Determine the [X, Y] coordinate at the center of the cell enclosing the given text.  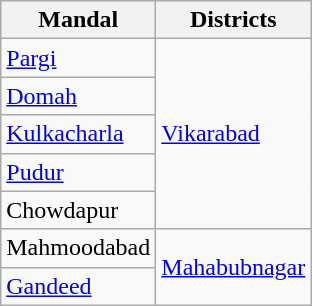
Pudur [78, 172]
Mahabubnagar [234, 267]
Gandeed [78, 286]
Districts [234, 20]
Chowdapur [78, 210]
Kulkacharla [78, 134]
Mahmoodabad [78, 248]
Domah [78, 96]
Pargi [78, 58]
Vikarabad [234, 134]
Mandal [78, 20]
